For the text-containing cell, return its midpoint in [x, y] coordinate format. 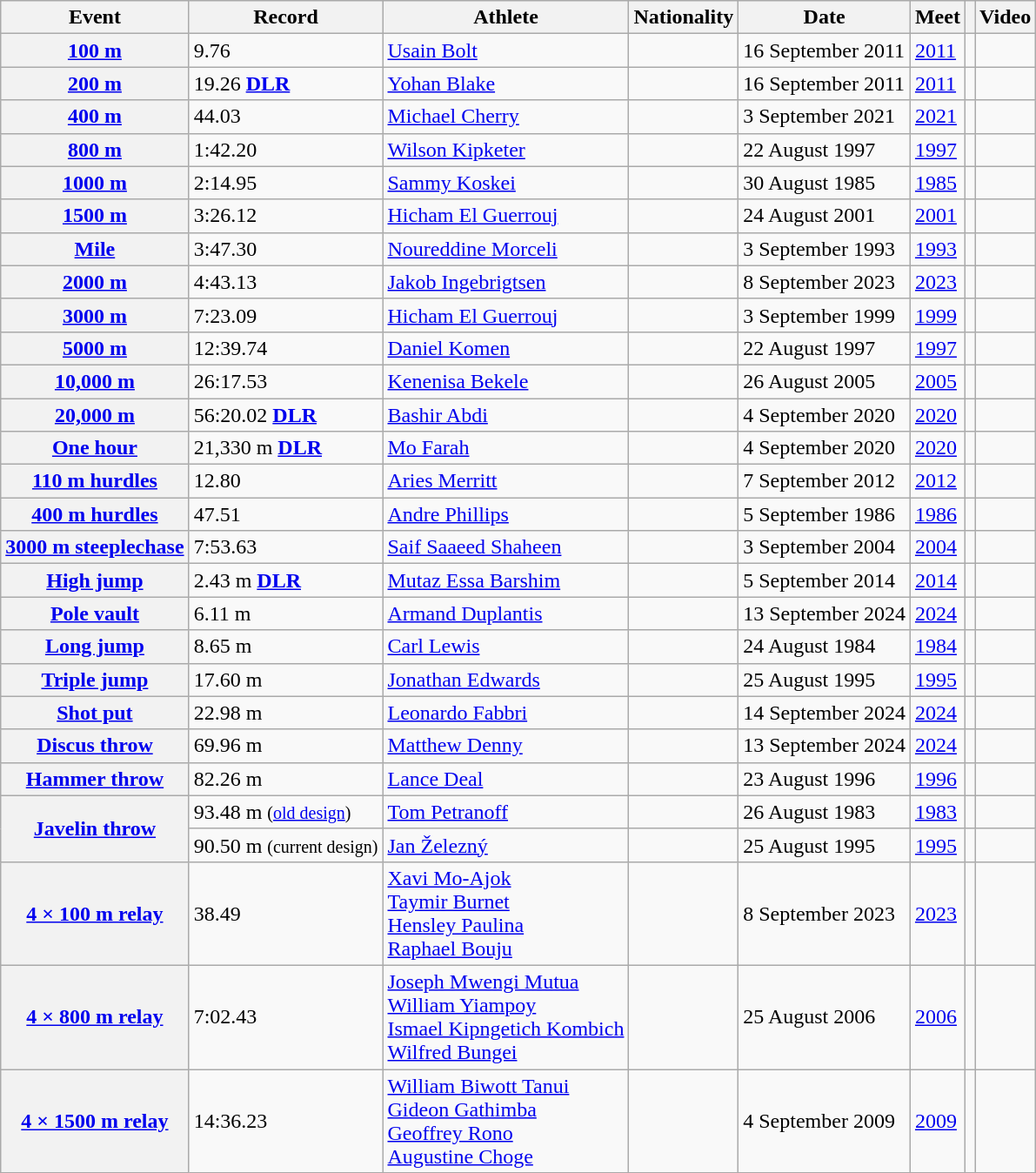
12:39.74 [285, 348]
Mo Farah [506, 448]
Tom Petranoff [506, 812]
One hour [95, 448]
3:26.12 [285, 216]
24 August 1984 [825, 647]
4 × 800 m relay [95, 1016]
Triple jump [95, 680]
Matthew Denny [506, 746]
24 August 2001 [825, 216]
5 September 2014 [825, 580]
2012 [938, 481]
Lance Deal [506, 779]
2000 m [95, 282]
Leonardo Fabbri [506, 713]
44.03 [285, 117]
3:47.30 [285, 249]
Javelin throw [95, 828]
2006 [938, 1016]
26:17.53 [285, 381]
Saif Saaeed Shaheen [506, 547]
Mutaz Essa Barshim [506, 580]
8.65 m [285, 647]
Pole vault [95, 613]
4 September 2009 [825, 1121]
6.11 m [285, 613]
3 September 2004 [825, 547]
Record [285, 17]
1996 [938, 779]
400 m hurdles [95, 514]
7:02.43 [285, 1016]
Date [825, 17]
Noureddine Morceli [506, 249]
2005 [938, 381]
Discus throw [95, 746]
2:14.95 [285, 183]
19.26 DLR [285, 84]
Joseph Mwengi MutuaWilliam YiampoyIsmael Kipngetich KombichWilfred Bungei [506, 1016]
100 m [95, 50]
Jan Železný [506, 845]
Daniel Komen [506, 348]
3000 m [95, 315]
Long jump [95, 647]
Video [1005, 17]
3000 m steeplechase [95, 547]
5 September 1986 [825, 514]
4 × 100 m relay [95, 914]
Yohan Blake [506, 84]
1000 m [95, 183]
1986 [938, 514]
7:23.09 [285, 315]
20,000 m [95, 415]
Hammer throw [95, 779]
2001 [938, 216]
William Biwott TanuiGideon GathimbaGeoffrey RonoAugustine Choge [506, 1121]
4:43.13 [285, 282]
Event [95, 17]
Wilson Kipketer [506, 150]
7 September 2012 [825, 481]
14 September 2024 [825, 713]
Andre Phillips [506, 514]
200 m [95, 84]
Mile [95, 249]
3 September 2021 [825, 117]
82.26 m [285, 779]
3 September 1993 [825, 249]
Armand Duplantis [506, 613]
21,330 m DLR [285, 448]
800 m [95, 150]
10,000 m [95, 381]
Michael Cherry [506, 117]
Meet [938, 17]
Athlete [506, 17]
2014 [938, 580]
2009 [938, 1121]
30 August 1985 [825, 183]
5000 m [95, 348]
High jump [95, 580]
1:42.20 [285, 150]
1985 [938, 183]
2021 [938, 117]
47.51 [285, 514]
1999 [938, 315]
Aries Merritt [506, 481]
Carl Lewis [506, 647]
110 m hurdles [95, 481]
3 September 1999 [825, 315]
1500 m [95, 216]
1993 [938, 249]
22.98 m [285, 713]
Shot put [95, 713]
Jonathan Edwards [506, 680]
Xavi Mo-AjokTaymir BurnetHensley PaulinaRaphael Bouju [506, 914]
1984 [938, 647]
Bashir Abdi [506, 415]
69.96 m [285, 746]
9.76 [285, 50]
2004 [938, 547]
90.50 m (current design) [285, 845]
93.48 m (old design) [285, 812]
14:36.23 [285, 1121]
2.43 m DLR [285, 580]
Usain Bolt [506, 50]
17.60 m [285, 680]
7:53.63 [285, 547]
400 m [95, 117]
26 August 1983 [825, 812]
56:20.02 DLR [285, 415]
23 August 1996 [825, 779]
4 × 1500 m relay [95, 1121]
38.49 [285, 914]
Jakob Ingebrigtsen [506, 282]
1983 [938, 812]
12.80 [285, 481]
25 August 2006 [825, 1016]
Nationality [684, 17]
26 August 2005 [825, 381]
Kenenisa Bekele [506, 381]
Sammy Koskei [506, 183]
